Return [x, y] of the center of cell containing provided text 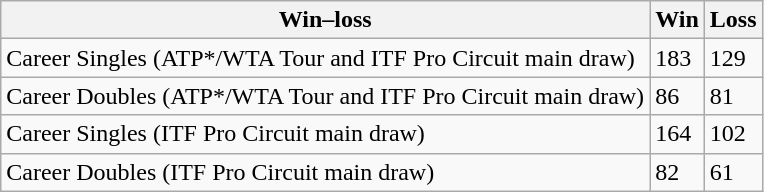
81 [733, 96]
61 [733, 172]
Loss [733, 20]
Career Singles (ITF Pro Circuit main draw) [326, 134]
Win–loss [326, 20]
86 [678, 96]
Career Doubles (ITF Pro Circuit main draw) [326, 172]
164 [678, 134]
Win [678, 20]
82 [678, 172]
129 [733, 58]
183 [678, 58]
Career Doubles (ATP*/WTA Tour and ITF Pro Circuit main draw) [326, 96]
Career Singles (ATP*/WTA Tour and ITF Pro Circuit main draw) [326, 58]
102 [733, 134]
